From the cell containing the given text, extract its center point as [X, Y] coordinate. 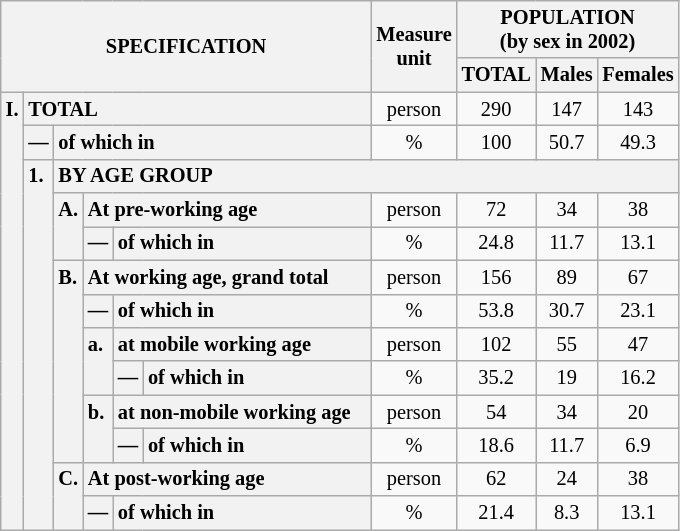
89 [567, 277]
24.8 [496, 243]
at non-mobile working age [242, 412]
BY AGE GROUP [366, 176]
B. [68, 361]
54 [496, 412]
Measure unit [414, 46]
30.7 [567, 311]
Males [567, 75]
I. [12, 311]
50.7 [567, 142]
21.4 [496, 513]
a. [98, 360]
C. [68, 496]
6.9 [638, 445]
47 [638, 344]
SPECIFICATION [186, 46]
156 [496, 277]
102 [496, 344]
62 [496, 479]
24 [567, 479]
Females [638, 75]
At pre-working age [227, 210]
35.2 [496, 378]
At post-working age [227, 479]
72 [496, 210]
1. [38, 344]
16.2 [638, 378]
18.6 [496, 445]
19 [567, 378]
55 [567, 344]
53.8 [496, 311]
49.3 [638, 142]
8.3 [567, 513]
143 [638, 109]
23.1 [638, 311]
A. [68, 226]
20 [638, 412]
147 [567, 109]
POPULATION (by sex in 2002) [568, 29]
at mobile working age [242, 344]
b. [98, 428]
At working age, grand total [227, 277]
100 [496, 142]
67 [638, 277]
290 [496, 109]
